Locate the cell with the specified text and output its [x, y] center coordinate. 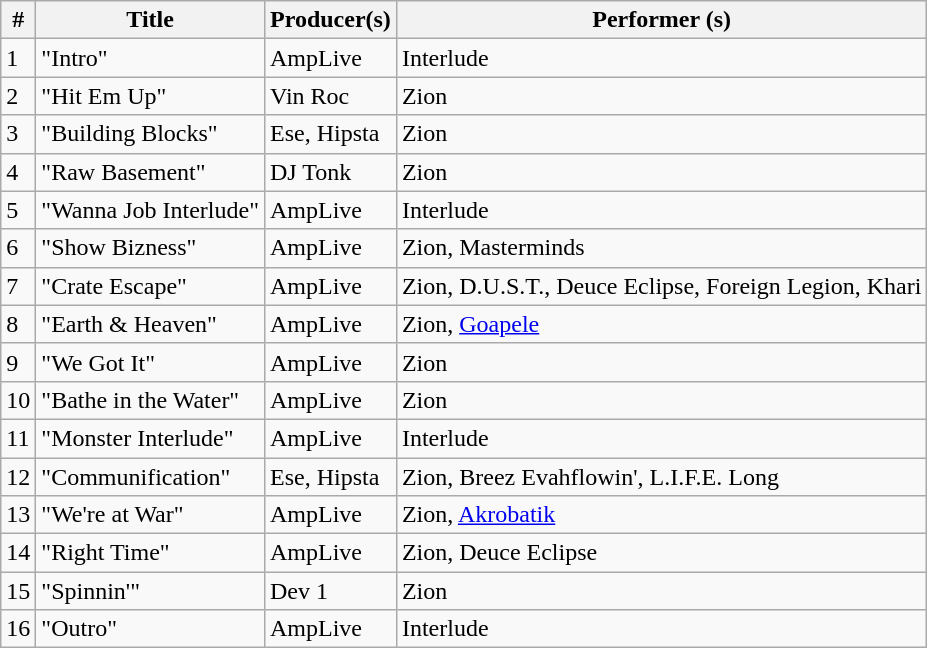
12 [18, 477]
Zion, Masterminds [662, 248]
Producer(s) [330, 20]
13 [18, 515]
DJ Tonk [330, 172]
7 [18, 286]
# [18, 20]
"Right Time" [150, 553]
2 [18, 96]
"Show Bizness" [150, 248]
"We're at War" [150, 515]
"Outro" [150, 629]
"Bathe in the Water" [150, 400]
"Building Blocks" [150, 134]
"We Got It" [150, 362]
9 [18, 362]
Zion, D.U.S.T., Deuce Eclipse, Foreign Legion, Khari [662, 286]
5 [18, 210]
"Earth & Heaven" [150, 324]
"Crate Escape" [150, 286]
"Spinnin'" [150, 591]
14 [18, 553]
"Hit Em Up" [150, 96]
3 [18, 134]
Dev 1 [330, 591]
4 [18, 172]
"Wanna Job Interlude" [150, 210]
Zion, Goapele [662, 324]
Title [150, 20]
"Communification" [150, 477]
6 [18, 248]
10 [18, 400]
"Intro" [150, 58]
Vin Roc [330, 96]
8 [18, 324]
15 [18, 591]
Performer (s) [662, 20]
"Monster Interlude" [150, 438]
Zion, Breez Evahflowin', L.I.F.E. Long [662, 477]
Zion, Deuce Eclipse [662, 553]
16 [18, 629]
Zion, Akrobatik [662, 515]
11 [18, 438]
"Raw Basement" [150, 172]
1 [18, 58]
